From the cell containing the given text, extract its center point as (x, y) coordinate. 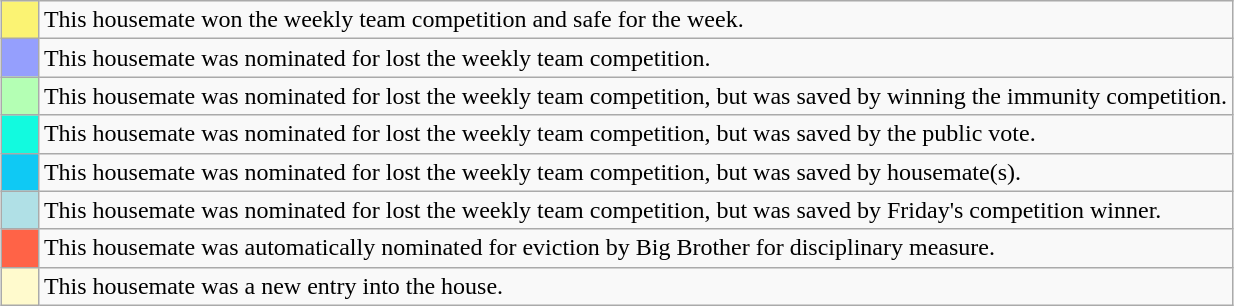
This housemate was automatically nominated for eviction by Big Brother for disciplinary measure. (635, 248)
This housemate was a new entry into the house. (635, 286)
This housemate won the weekly team competition and safe for the week. (635, 20)
This housemate was nominated for lost the weekly team competition, but was saved by winning the immunity competition. (635, 96)
This housemate was nominated for lost the weekly team competition. (635, 58)
This housemate was nominated for lost the weekly team competition, but was saved by the public vote. (635, 134)
This housemate was nominated for lost the weekly team competition, but was saved by Friday's competition winner. (635, 210)
This housemate was nominated for lost the weekly team competition, but was saved by housemate(s). (635, 172)
